Scan for the cell matching the given text and deliver its (X, Y) coordinate at center. 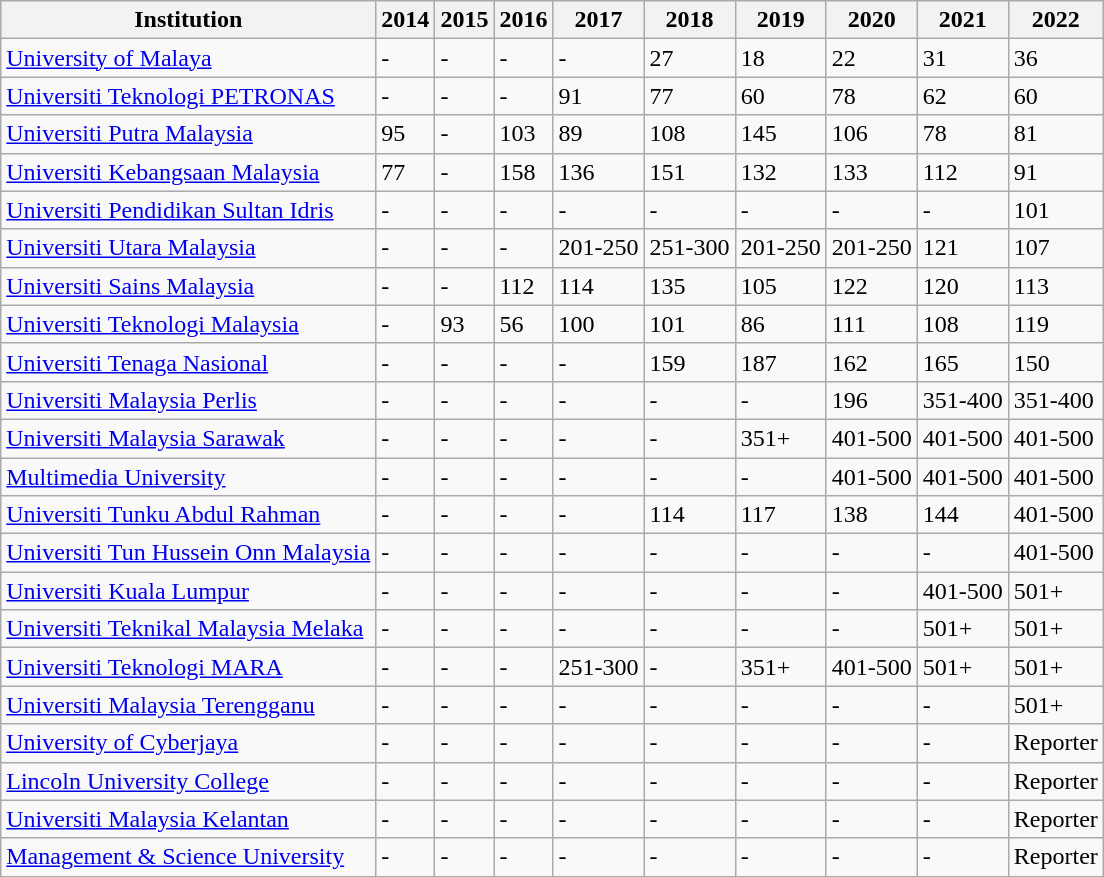
159 (690, 362)
Universiti Putra Malaysia (188, 134)
Universiti Malaysia Kelantan (188, 819)
Universiti Malaysia Terengganu (188, 705)
135 (690, 286)
2016 (524, 20)
36 (1056, 58)
Lincoln University College (188, 781)
18 (780, 58)
81 (1056, 134)
Universiti Kebangsaan Malaysia (188, 172)
136 (598, 172)
165 (962, 362)
Universiti Tun Hussein Onn Malaysia (188, 553)
121 (962, 248)
Universiti Teknologi PETRONAS (188, 96)
22 (872, 58)
100 (598, 324)
119 (1056, 324)
2020 (872, 20)
Universiti Teknologi Malaysia (188, 324)
Universiti Tunku Abdul Rahman (188, 515)
Institution (188, 20)
158 (524, 172)
144 (962, 515)
113 (1056, 286)
University of Cyberjaya (188, 743)
120 (962, 286)
103 (524, 134)
27 (690, 58)
151 (690, 172)
187 (780, 362)
2019 (780, 20)
105 (780, 286)
University of Malaya (188, 58)
162 (872, 362)
133 (872, 172)
89 (598, 134)
31 (962, 58)
Universiti Pendidikan Sultan Idris (188, 210)
150 (1056, 362)
56 (524, 324)
Universiti Utara Malaysia (188, 248)
107 (1056, 248)
95 (406, 134)
Universiti Tenaga Nasional (188, 362)
Universiti Teknologi MARA (188, 667)
2017 (598, 20)
132 (780, 172)
2014 (406, 20)
138 (872, 515)
117 (780, 515)
Management & Science University (188, 857)
2018 (690, 20)
Universiti Kuala Lumpur (188, 591)
86 (780, 324)
122 (872, 286)
2022 (1056, 20)
106 (872, 134)
Universiti Malaysia Perlis (188, 400)
2015 (464, 20)
62 (962, 96)
Universiti Sains Malaysia (188, 286)
196 (872, 400)
2021 (962, 20)
93 (464, 324)
Universiti Malaysia Sarawak (188, 438)
Universiti Teknikal Malaysia Melaka (188, 629)
145 (780, 134)
111 (872, 324)
Multimedia University (188, 477)
